Determine the [X, Y] coordinate at the center of the cell enclosing the given text.  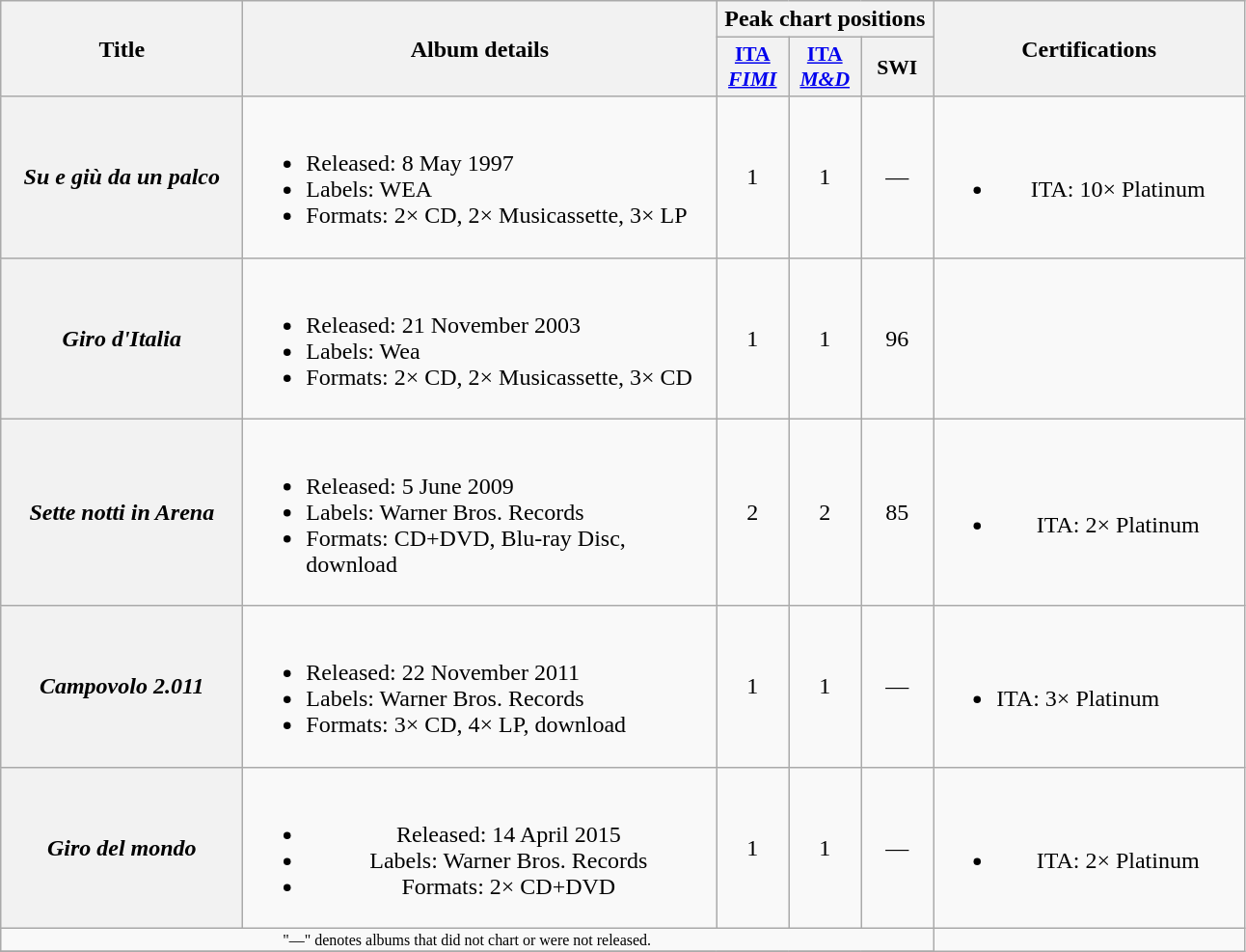
Title [122, 48]
Peak chart positions [826, 19]
Giro d'Italia [122, 338]
Released: 22 November 2011Labels: Warner Bros. RecordsFormats: 3× CD, 4× LP, download [480, 687]
Su e giù da un palco [122, 177]
"—" denotes albums that did not chart or were not released. [467, 939]
Released: 5 June 2009Labels: Warner Bros. RecordsFormats: CD+DVD, Blu-ray Disc, download [480, 512]
Released: 21 November 2003Labels: WeaFormats: 2× CD, 2× Musicassette, 3× CD [480, 338]
96 [897, 338]
ITA: 10× Platinum [1090, 177]
SWI [897, 68]
Certifications [1090, 48]
Released: 8 May 1997Labels: WEAFormats: 2× CD, 2× Musicassette, 3× LP [480, 177]
ITAFIMI [752, 68]
Released: 14 April 2015Labels: Warner Bros. RecordsFormats: 2× CD+DVD [480, 847]
85 [897, 512]
Giro del mondo [122, 847]
Sette notti in Arena [122, 512]
Campovolo 2.011 [122, 687]
ITA: 3× Platinum [1090, 687]
ITAM&D [826, 68]
Album details [480, 48]
